Determine the (x, y) coordinate at the center of the cell enclosing the given text.  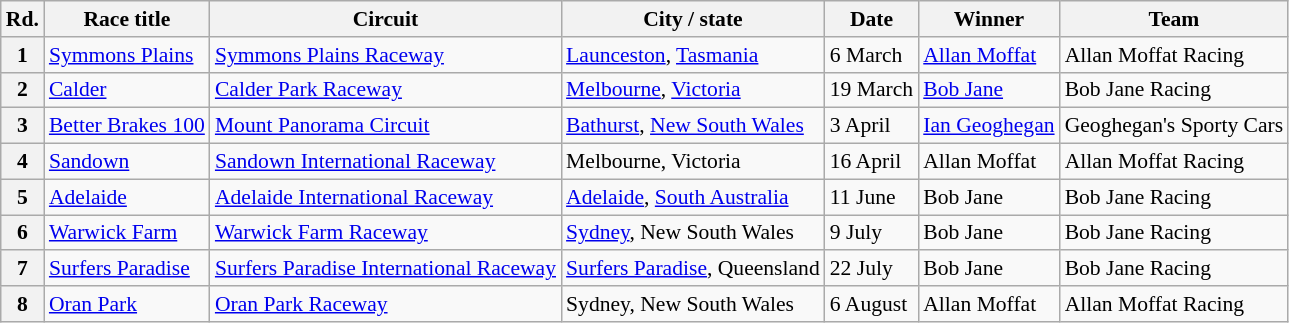
6 August (872, 304)
Date (872, 19)
Launceston, Tasmania (693, 55)
Sandown (127, 162)
3 April (872, 126)
Better Brakes 100 (127, 126)
3 (22, 126)
19 March (872, 90)
Oran Park Raceway (386, 304)
16 April (872, 162)
Sandown International Raceway (386, 162)
Circuit (386, 19)
6 March (872, 55)
6 (22, 233)
1 (22, 55)
Surfers Paradise International Raceway (386, 269)
4 (22, 162)
22 July (872, 269)
Ian Geoghegan (988, 126)
Geoghegan's Sporty Cars (1174, 126)
Oran Park (127, 304)
7 (22, 269)
Adelaide International Raceway (386, 197)
Symmons Plains Raceway (386, 55)
Warwick Farm Raceway (386, 233)
City / state (693, 19)
Rd. (22, 19)
Adelaide (127, 197)
Surfers Paradise (127, 269)
8 (22, 304)
5 (22, 197)
Calder (127, 90)
2 (22, 90)
Warwick Farm (127, 233)
Symmons Plains (127, 55)
9 July (872, 233)
Surfers Paradise, Queensland (693, 269)
Team (1174, 19)
Mount Panorama Circuit (386, 126)
Calder Park Raceway (386, 90)
Winner (988, 19)
Bathurst, New South Wales (693, 126)
Adelaide, South Australia (693, 197)
11 June (872, 197)
Race title (127, 19)
